Output the [X, Y] coordinate of the center of the cell containing the given text.  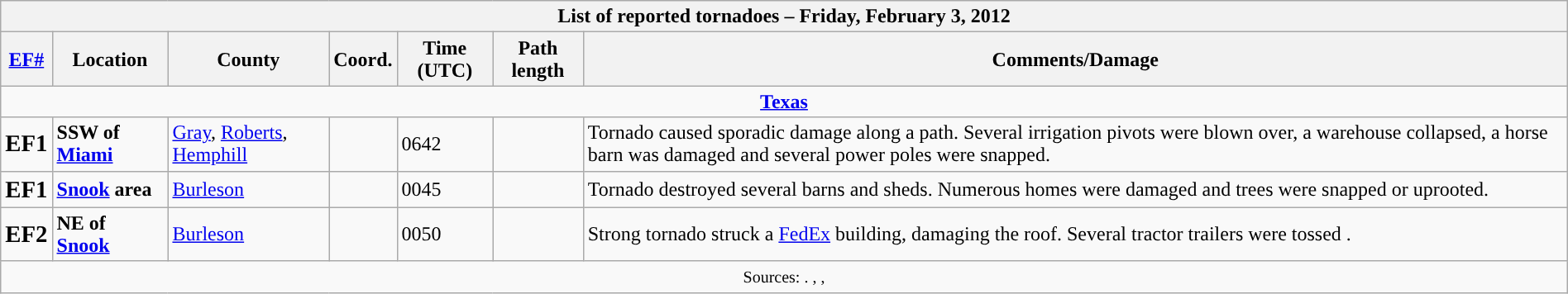
List of reported tornadoes – Friday, February 3, 2012 [784, 17]
Snook area [110, 189]
Texas [784, 102]
0050 [445, 235]
EF2 [26, 235]
NE of Snook [110, 235]
Sources: . , , [784, 277]
Path length [538, 59]
Time (UTC) [445, 59]
0642 [445, 144]
County [248, 59]
EF# [26, 59]
0045 [445, 189]
Comments/Damage [1075, 59]
Coord. [363, 59]
Strong tornado struck a FedEx building, damaging the roof. Several tractor trailers were tossed . [1075, 235]
Location [110, 59]
Tornado destroyed several barns and sheds. Numerous homes were damaged and trees were snapped or uprooted. [1075, 189]
SSW of Miami [110, 144]
Gray, Roberts, Hemphill [248, 144]
